From the cell containing the given text, extract its center point as (X, Y) coordinate. 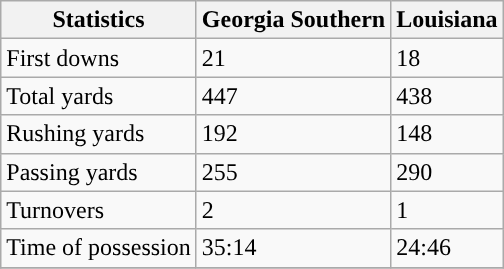
148 (447, 134)
Passing yards (99, 172)
35:14 (293, 248)
438 (447, 96)
Louisiana (447, 20)
24:46 (447, 248)
First downs (99, 58)
Time of possession (99, 248)
Turnovers (99, 210)
1 (447, 210)
21 (293, 58)
447 (293, 96)
Georgia Southern (293, 20)
Total yards (99, 96)
Statistics (99, 20)
Rushing yards (99, 134)
255 (293, 172)
18 (447, 58)
192 (293, 134)
290 (447, 172)
2 (293, 210)
